Provide the [X, Y] coordinate of the cell's center where the given text is located.  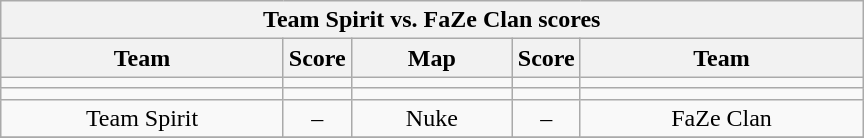
Map [432, 58]
Team Spirit [142, 118]
FaZe Clan [722, 118]
Nuke [432, 118]
Team Spirit vs. FaZe Clan scores [432, 20]
